Locate the cell with the specified text and output its (X, Y) center coordinate. 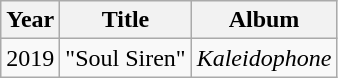
Album (264, 20)
"Soul Siren" (126, 58)
Kaleidophone (264, 58)
2019 (30, 58)
Title (126, 20)
Year (30, 20)
